Return the (X, Y) coordinate for the center point of the cell that contains the specified text.  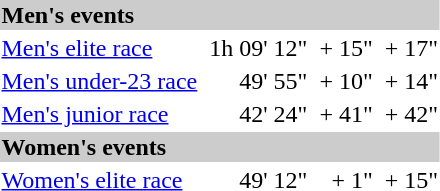
Men's elite race (100, 48)
+ 41" (346, 114)
Men's junior race (100, 114)
42' 24" (258, 114)
+ 14" (411, 81)
+ 42" (411, 114)
+ 15" (346, 48)
Men's events (220, 15)
1h 09' 12" (258, 48)
Women's events (220, 147)
+ 10" (346, 81)
+ 17" (411, 48)
Men's under-23 race (100, 81)
49' 55" (258, 81)
